Capture the cell that displays the provided text and extract its (X, Y) central coordinate. 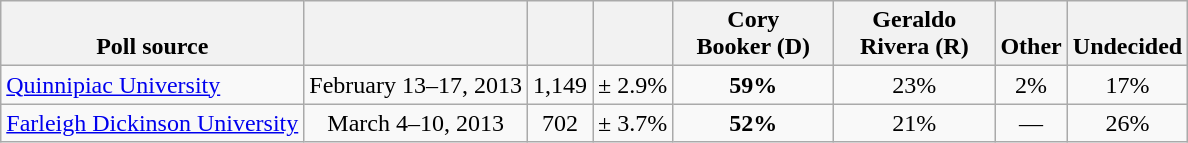
2% (1031, 85)
52% (754, 123)
March 4–10, 2013 (416, 123)
Poll source (152, 34)
Other (1031, 34)
1,149 (560, 85)
Quinnipiac University (152, 85)
59% (754, 85)
702 (560, 123)
21% (914, 123)
± 2.9% (633, 85)
Farleigh Dickinson University (152, 123)
26% (1127, 123)
23% (914, 85)
CoryBooker (D) (754, 34)
Undecided (1127, 34)
17% (1127, 85)
— (1031, 123)
GeraldoRivera (R) (914, 34)
± 3.7% (633, 123)
February 13–17, 2013 (416, 85)
